Return the (X, Y) coordinate for the center point of the cell that contains the specified text.  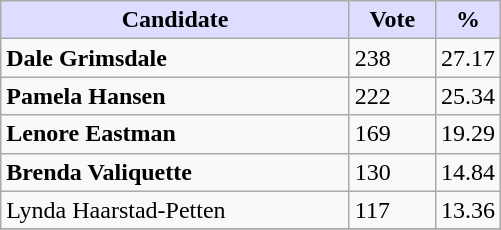
25.34 (468, 96)
19.29 (468, 134)
117 (392, 210)
169 (392, 134)
Lenore Eastman (176, 134)
13.36 (468, 210)
27.17 (468, 58)
222 (392, 96)
Candidate (176, 20)
14.84 (468, 172)
130 (392, 172)
238 (392, 58)
Dale Grimsdale (176, 58)
Brenda Valiquette (176, 172)
Lynda Haarstad-Petten (176, 210)
Pamela Hansen (176, 96)
Vote (392, 20)
% (468, 20)
